Locate the cell with the specified text and output its [x, y] center coordinate. 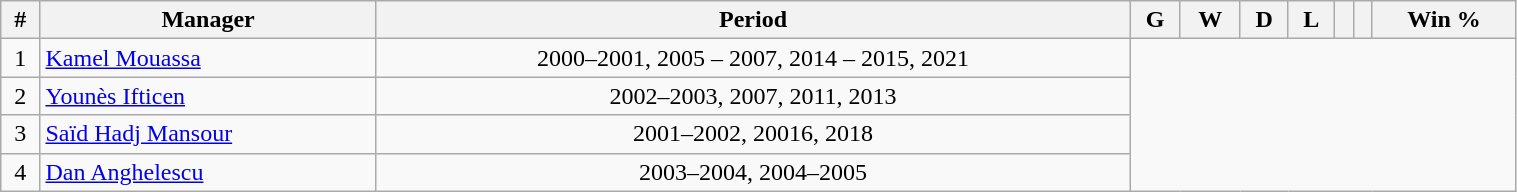
1 [20, 58]
2 [20, 96]
2001–2002, 20016, 2018 [753, 134]
2000–2001, 2005 – 2007, 2014 – 2015, 2021 [753, 58]
L [1311, 20]
Manager [208, 20]
Kamel Mouassa [208, 58]
2003–2004, 2004–2005 [753, 172]
G [1156, 20]
Period [753, 20]
Saïd Hadj Mansour [208, 134]
# [20, 20]
Win % [1444, 20]
W [1210, 20]
2002–2003, 2007, 2011, 2013 [753, 96]
D [1264, 20]
Younès Ifticen [208, 96]
Dan Anghelescu [208, 172]
4 [20, 172]
3 [20, 134]
